Scan for the cell matching the given text and deliver its [x, y] coordinate at center. 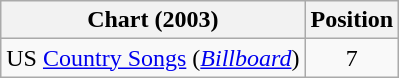
7 [352, 58]
Position [352, 20]
Chart (2003) [153, 20]
US Country Songs (Billboard) [153, 58]
